Find where the given text appears and provide that cell's center as [X, Y] coordinate. 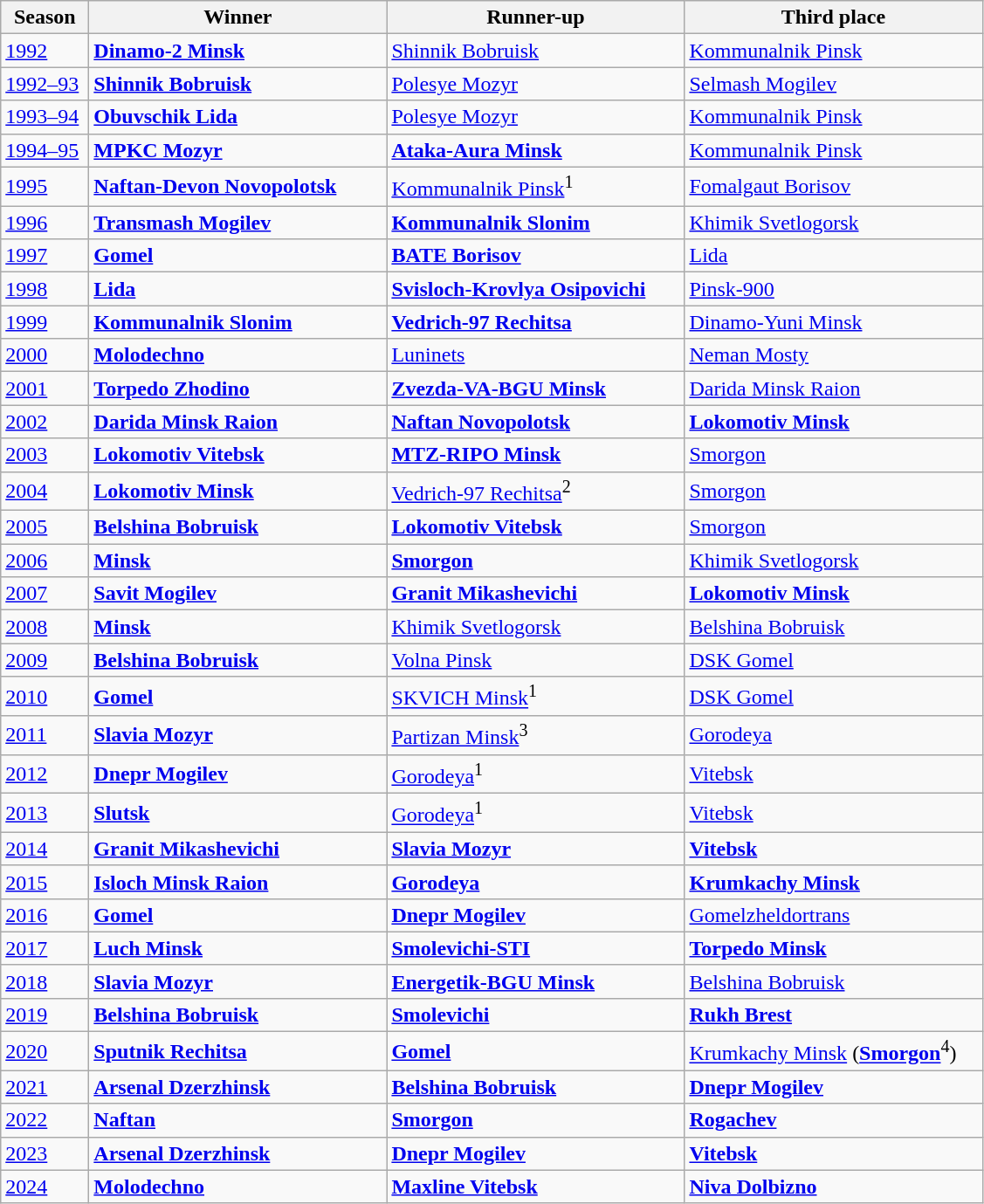
2009 [45, 660]
2001 [45, 389]
1992–93 [45, 84]
2010 [45, 697]
Smolevichi-STI [536, 948]
2002 [45, 422]
Transmash Mogilev [237, 223]
MTZ-RIPO Minsk [536, 455]
Rukh Brest [833, 1015]
Obuvschik Lida [237, 117]
SKVICH Minsk1 [536, 697]
2023 [45, 1153]
BATE Borisov [536, 256]
Energetik-BGU Minsk [536, 981]
Luninets [536, 355]
2011 [45, 735]
1993–94 [45, 117]
Krumkachy Minsk [833, 882]
Vedrich-97 Rechitsa [536, 322]
Selmash Mogilev [833, 84]
Svisloch-Krovlya Osipovichi [536, 289]
1998 [45, 289]
Winner [237, 17]
1994–95 [45, 150]
2017 [45, 948]
2007 [45, 594]
1992 [45, 51]
2022 [45, 1120]
Torpedo Minsk [833, 948]
Naftan [237, 1120]
2018 [45, 981]
Dinamo-Yuni Minsk [833, 322]
Ataka-Aura Minsk [536, 150]
Partizan Minsk3 [536, 735]
Third place [833, 17]
1995 [45, 187]
Runner-up [536, 17]
Kommunalnik Pinsk1 [536, 187]
Slutsk [237, 814]
Pinsk-900 [833, 289]
2012 [45, 774]
MPKC Mozyr [237, 150]
2016 [45, 915]
Neman Mosty [833, 355]
2019 [45, 1015]
Fomalgaut Borisov [833, 187]
1996 [45, 223]
2006 [45, 561]
Maxline Vitebsk [536, 1187]
2005 [45, 527]
2021 [45, 1087]
2004 [45, 491]
1997 [45, 256]
2008 [45, 627]
1999 [45, 322]
Vedrich-97 Rechitsa2 [536, 491]
2014 [45, 849]
Zvezda-VA-BGU Minsk [536, 389]
2015 [45, 882]
Luch Minsk [237, 948]
2024 [45, 1187]
Savit Mogilev [237, 594]
Gomelzheldortrans [833, 915]
Smolevichi [536, 1015]
Dinamo-2 Minsk [237, 51]
Naftan-Devon Novopolotsk [237, 187]
Season [45, 17]
Sputnik Rechitsa [237, 1051]
2013 [45, 814]
2000 [45, 355]
Torpedo Zhodino [237, 389]
Naftan Novopolotsk [536, 422]
2020 [45, 1051]
Isloch Minsk Raion [237, 882]
Niva Dolbizno [833, 1187]
2003 [45, 455]
Krumkachy Minsk (Smorgon4) [833, 1051]
Volna Pinsk [536, 660]
Rogachev [833, 1120]
